From the cell containing the given text, extract its center point as (x, y) coordinate. 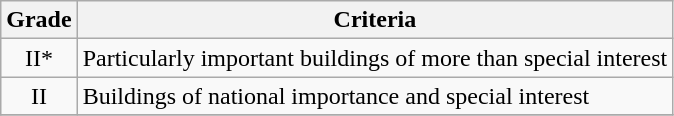
II* (39, 58)
Buildings of national importance and special interest (375, 96)
Particularly important buildings of more than special interest (375, 58)
Criteria (375, 20)
II (39, 96)
Grade (39, 20)
